Detect which cell encompasses the target text, then output its [X, Y] center coordinate. 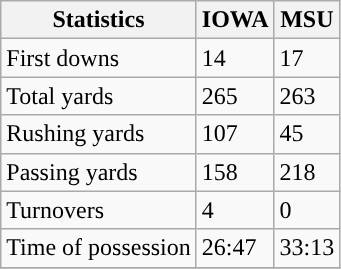
4 [235, 210]
First downs [99, 58]
Total yards [99, 96]
45 [307, 134]
Statistics [99, 20]
17 [307, 58]
263 [307, 96]
Passing yards [99, 172]
26:47 [235, 248]
158 [235, 172]
Rushing yards [99, 134]
218 [307, 172]
33:13 [307, 248]
107 [235, 134]
Time of possession [99, 248]
0 [307, 210]
265 [235, 96]
IOWA [235, 20]
14 [235, 58]
MSU [307, 20]
Turnovers [99, 210]
